Provide the (x, y) coordinate of the cell's center where the given text is located.  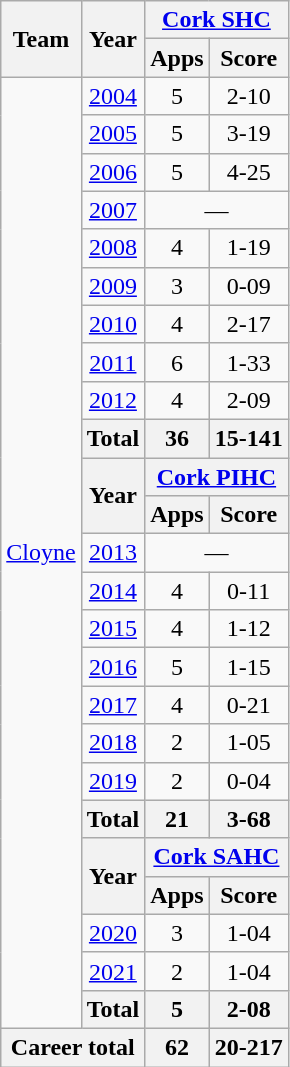
1-15 (248, 667)
0-21 (248, 705)
3-19 (248, 134)
2015 (113, 629)
62 (177, 1047)
4-25 (248, 172)
2008 (113, 248)
2004 (113, 96)
0-11 (248, 591)
2-17 (248, 324)
3-68 (248, 819)
0-04 (248, 781)
0-09 (248, 286)
2009 (113, 286)
Career total (73, 1047)
20-217 (248, 1047)
2010 (113, 324)
1-05 (248, 743)
2016 (113, 667)
2012 (113, 400)
2014 (113, 591)
36 (177, 438)
2021 (113, 971)
Cork PIHC (216, 477)
2006 (113, 172)
Cork SHC (216, 20)
2017 (113, 705)
21 (177, 819)
2-09 (248, 400)
2020 (113, 933)
15-141 (248, 438)
2005 (113, 134)
Team (41, 39)
2013 (113, 553)
2-10 (248, 96)
1-12 (248, 629)
1-33 (248, 362)
1-19 (248, 248)
6 (177, 362)
Cloyne (41, 553)
Cork SAHC (216, 857)
2-08 (248, 1009)
2019 (113, 781)
2018 (113, 743)
2007 (113, 210)
2011 (113, 362)
